Return the [X, Y] coordinate for the center point of the cell that contains the specified text.  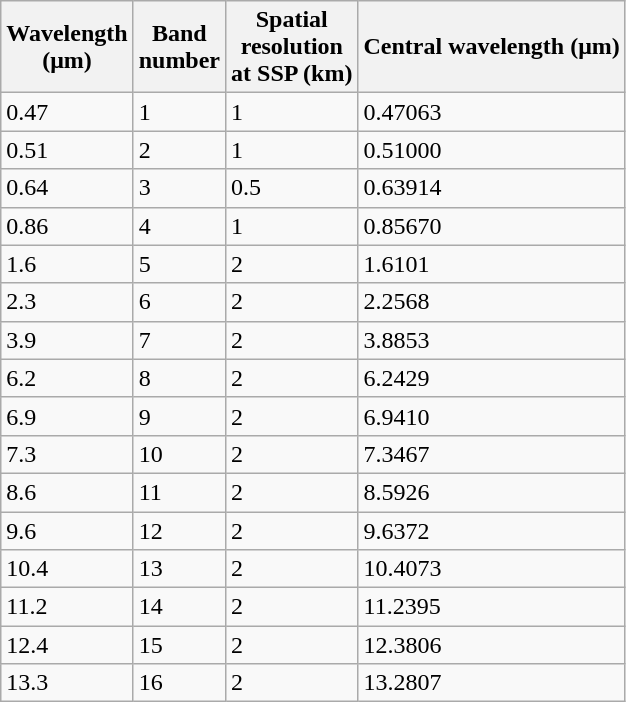
Spatialresolutionat SSP (km) [292, 47]
Wavelength(μm) [67, 47]
12.3806 [492, 645]
11.2 [67, 607]
7 [179, 340]
5 [179, 264]
0.47 [67, 112]
8 [179, 378]
0.5 [292, 188]
0.64 [67, 188]
1.6 [67, 264]
1.6101 [492, 264]
3.8853 [492, 340]
10.4 [67, 569]
11 [179, 492]
Bandnumber [179, 47]
6.2429 [492, 378]
10.4073 [492, 569]
13.3 [67, 683]
0.47063 [492, 112]
15 [179, 645]
7.3467 [492, 454]
13.2807 [492, 683]
16 [179, 683]
10 [179, 454]
12 [179, 531]
6.9 [67, 416]
11.2395 [492, 607]
14 [179, 607]
2.3 [67, 302]
7.3 [67, 454]
2.2568 [492, 302]
9 [179, 416]
Central wavelength (μm) [492, 47]
6 [179, 302]
13 [179, 569]
6.2 [67, 378]
0.51 [67, 150]
0.51000 [492, 150]
9.6 [67, 531]
8.5926 [492, 492]
12.4 [67, 645]
9.6372 [492, 531]
8.6 [67, 492]
0.85670 [492, 226]
6.9410 [492, 416]
3.9 [67, 340]
0.63914 [492, 188]
0.86 [67, 226]
3 [179, 188]
4 [179, 226]
